Return [x, y] of the center of cell containing provided text 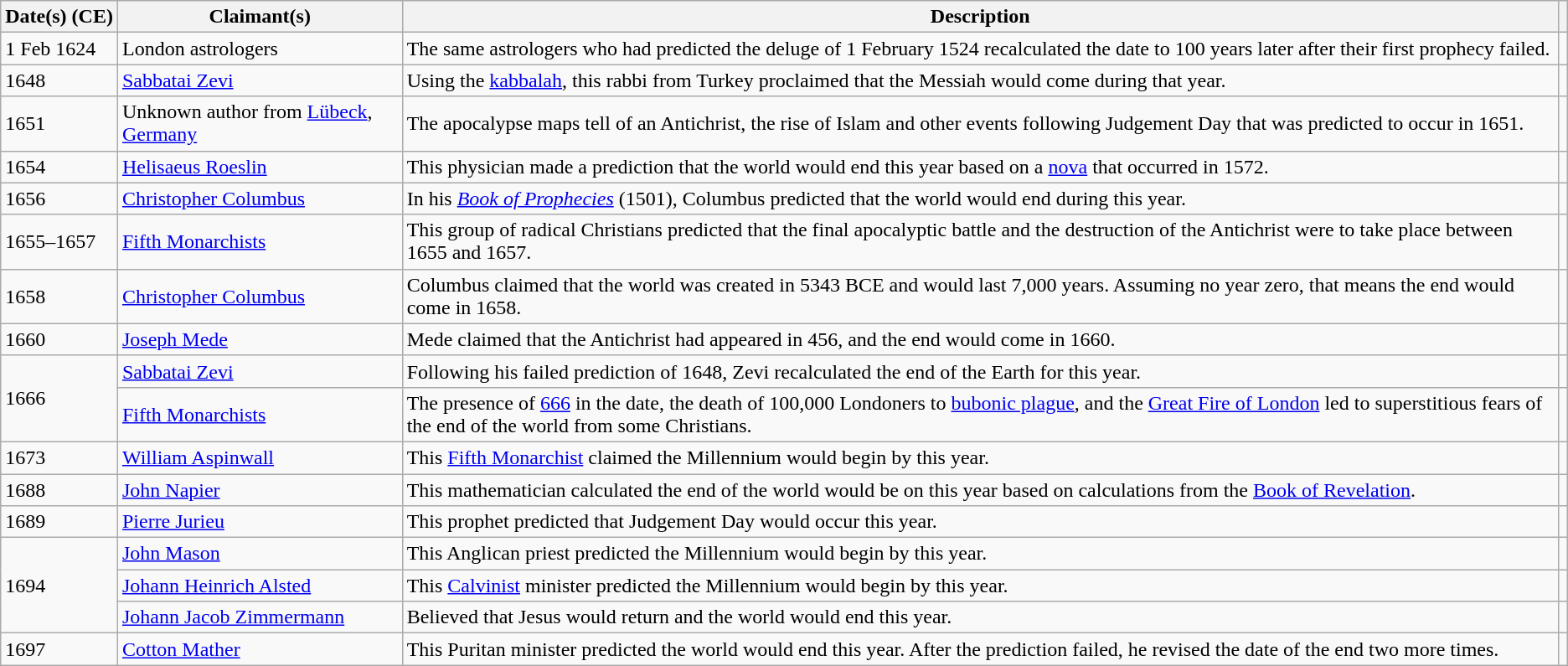
Using the kabbalah, this rabbi from Turkey proclaimed that the Messiah would come during that year. [980, 80]
Pierre Jurieu [260, 522]
This prophet predicted that Judgement Day would occur this year. [980, 522]
The same astrologers who had predicted the deluge of 1 February 1524 recalculated the date to 100 years later after their first prophecy failed. [980, 49]
John Napier [260, 490]
London astrologers [260, 49]
1666 [59, 399]
1655–1657 [59, 241]
1651 [59, 124]
1673 [59, 457]
In his Book of Prophecies (1501), Columbus predicted that the world would end during this year. [980, 199]
Believed that Jesus would return and the world would end this year. [980, 617]
This Fifth Monarchist claimed the Millennium would begin by this year. [980, 457]
Claimant(s) [260, 17]
Cotton Mather [260, 649]
The apocalypse maps tell of an Antichrist, the rise of Islam and other events following Judgement Day that was predicted to occur in 1651. [980, 124]
This Anglican priest predicted the Millennium would begin by this year. [980, 554]
This mathematician calculated the end of the world would be on this year based on calculations from the Book of Revelation. [980, 490]
Johann Heinrich Alsted [260, 586]
Joseph Mede [260, 339]
Johann Jacob Zimmermann [260, 617]
Helisaeus Roeslin [260, 167]
1660 [59, 339]
This physician made a prediction that the world would end this year based on a nova that occurred in 1572. [980, 167]
1697 [59, 649]
Date(s) (CE) [59, 17]
1656 [59, 199]
This Puritan minister predicted the world would end this year. After the prediction failed, he revised the date of the end two more times. [980, 649]
1 Feb 1624 [59, 49]
1654 [59, 167]
Mede claimed that the Antichrist had appeared in 456, and the end would come in 1660. [980, 339]
Columbus claimed that the world was created in 5343 BCE and would last 7,000 years. Assuming no year zero, that means the end would come in 1658. [980, 297]
Unknown author from Lübeck, Germany [260, 124]
1688 [59, 490]
Description [980, 17]
John Mason [260, 554]
Following his failed prediction of 1648, Zevi recalculated the end of the Earth for this year. [980, 371]
1689 [59, 522]
1648 [59, 80]
William Aspinwall [260, 457]
This Calvinist minister predicted the Millennium would begin by this year. [980, 586]
1694 [59, 586]
1658 [59, 297]
